For the text-containing cell, return its midpoint in (x, y) coordinate format. 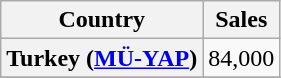
84,000 (242, 58)
Turkey (MÜ-YAP) (102, 58)
Sales (242, 20)
Country (102, 20)
